Provide the (x, y) coordinate of the cell's center where the given text is located.  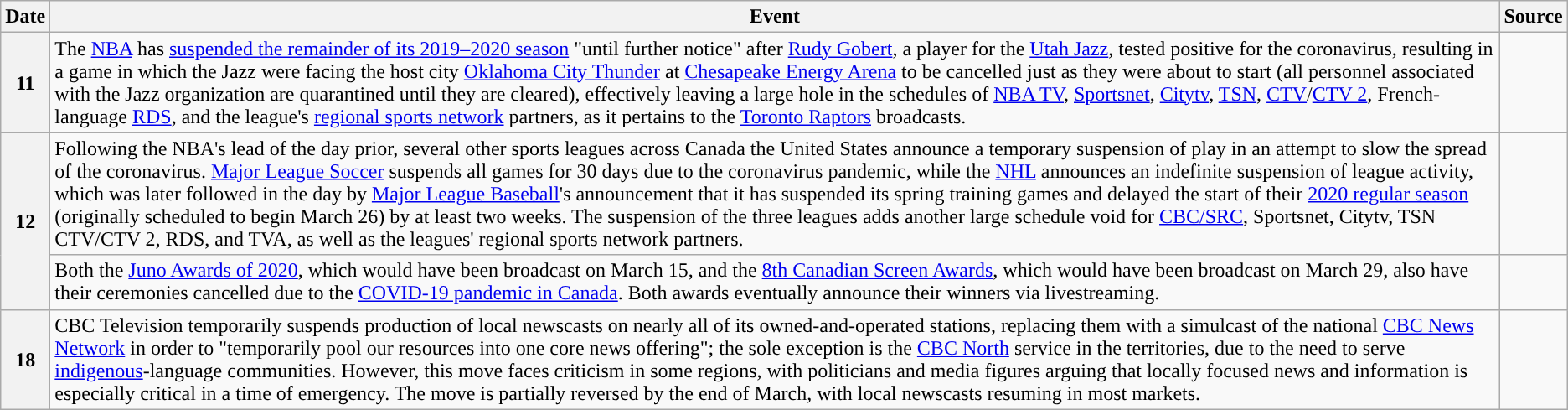
18 (25, 359)
11 (25, 82)
Source (1533, 17)
Date (25, 17)
Event (775, 17)
12 (25, 221)
